Determine the [X, Y] coordinate at the center of the cell enclosing the given text.  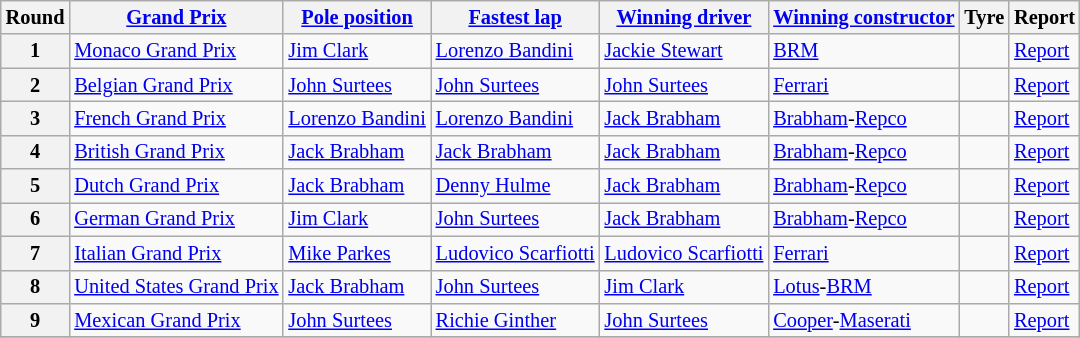
Fastest lap [516, 17]
United States Grand Prix [176, 287]
5 [36, 186]
Winning constructor [864, 17]
Cooper-Maserati [864, 320]
Monaco Grand Prix [176, 51]
Round [36, 17]
2 [36, 85]
9 [36, 320]
1 [36, 51]
Pole position [356, 17]
Winning driver [684, 17]
German Grand Prix [176, 219]
Tyre [984, 17]
Italian Grand Prix [176, 253]
Jackie Stewart [684, 51]
British Grand Prix [176, 152]
4 [36, 152]
Belgian Grand Prix [176, 85]
Richie Ginther [516, 320]
Grand Prix [176, 17]
French Grand Prix [176, 118]
3 [36, 118]
Mike Parkes [356, 253]
BRM [864, 51]
7 [36, 253]
8 [36, 287]
Mexican Grand Prix [176, 320]
6 [36, 219]
Dutch Grand Prix [176, 186]
Denny Hulme [516, 186]
Lotus-BRM [864, 287]
